Return the [X, Y] coordinate for the center point of the cell that contains the specified text.  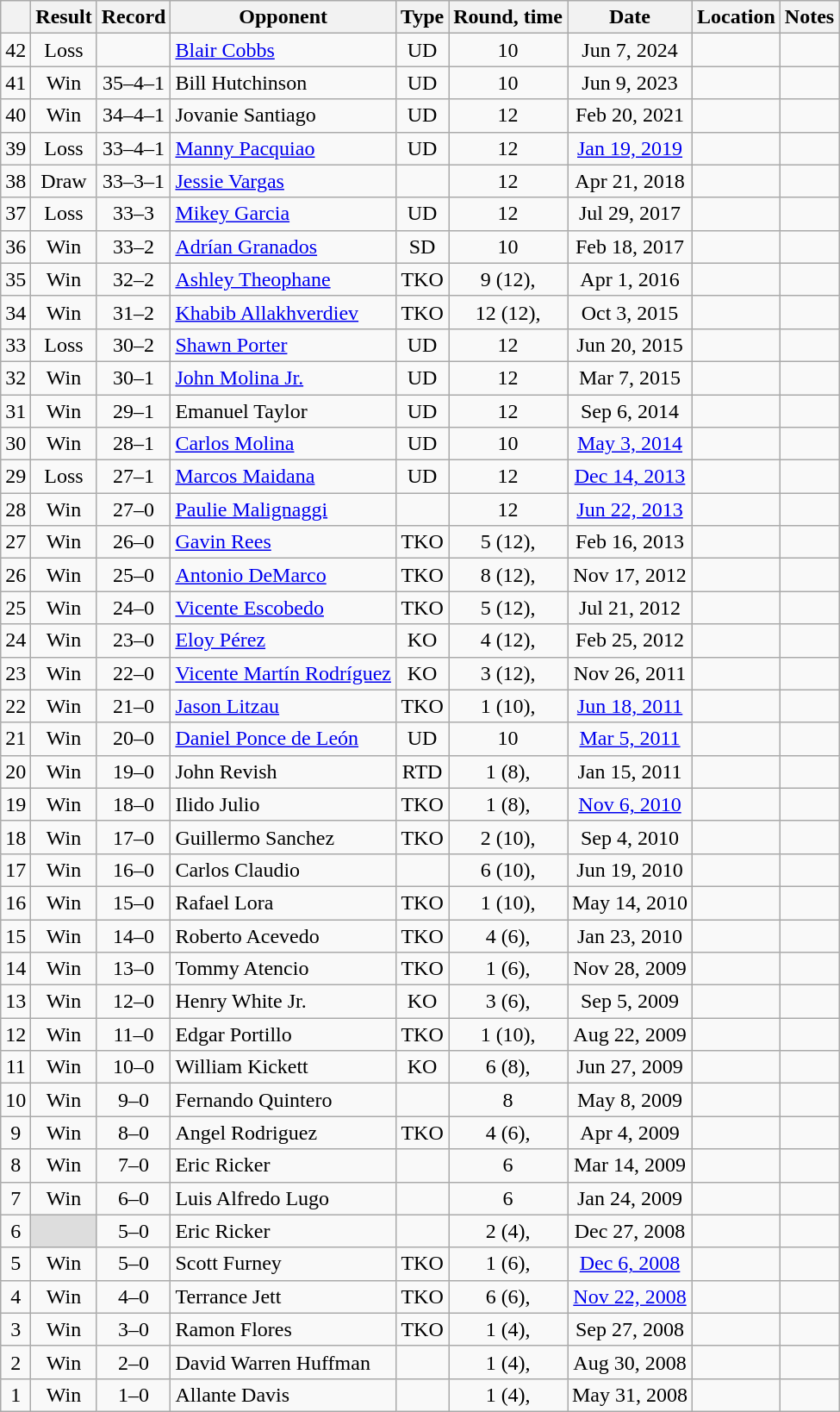
Eloy Pérez [283, 640]
33 [16, 345]
14–0 [134, 935]
Mar 5, 2011 [629, 739]
Aug 22, 2009 [629, 1034]
11 [16, 1067]
Date [629, 17]
Fernando Quintero [283, 1100]
2 [16, 1362]
Manny Pacquiao [283, 148]
Jan 15, 2011 [629, 772]
Notes [809, 17]
May 8, 2009 [629, 1100]
8 (12), [508, 575]
Tommy Atencio [283, 969]
9–0 [134, 1100]
William Kickett [283, 1067]
10–0 [134, 1067]
24 [16, 640]
34 [16, 312]
Type [422, 17]
Jan 23, 2010 [629, 935]
Result [64, 17]
28–1 [134, 444]
Terrance Jett [283, 1296]
Guillermo Sanchez [283, 837]
7–0 [134, 1165]
Angel Rodriguez [283, 1133]
Rafael Lora [283, 903]
17–0 [134, 837]
Daniel Ponce de León [283, 739]
19 [16, 804]
Shawn Porter [283, 345]
Khabib Allakhverdiev [283, 312]
6 (8), [508, 1067]
Ilido Julio [283, 804]
33–4–1 [134, 148]
Record [134, 17]
25–0 [134, 575]
Oct 3, 2015 [629, 312]
28 [16, 509]
18 [16, 837]
Gavin Rees [283, 542]
Carlos Claudio [283, 870]
12 (12), [508, 312]
John Molina Jr. [283, 378]
Adrían Granados [283, 247]
35 [16, 279]
1–0 [134, 1395]
Mikey Garcia [283, 214]
Nov 22, 2008 [629, 1296]
Draw [64, 181]
41 [16, 83]
20 [16, 772]
Aug 30, 2008 [629, 1362]
30–1 [134, 378]
Bill Hutchinson [283, 83]
Apr 1, 2016 [629, 279]
4 [16, 1296]
Antonio DeMarco [283, 575]
26 [16, 575]
Jun 18, 2011 [629, 706]
23–0 [134, 640]
42 [16, 50]
Round, time [508, 17]
Nov 26, 2011 [629, 673]
21 [16, 739]
15–0 [134, 903]
Jan 24, 2009 [629, 1198]
Sep 4, 2010 [629, 837]
37 [16, 214]
22–0 [134, 673]
Dec 14, 2013 [629, 477]
Nov 6, 2010 [629, 804]
Sep 27, 2008 [629, 1329]
SD [422, 247]
8–0 [134, 1133]
Apr 4, 2009 [629, 1133]
27–0 [134, 509]
23 [16, 673]
Jul 29, 2017 [629, 214]
Jessie Vargas [283, 181]
3–0 [134, 1329]
Nov 28, 2009 [629, 969]
14 [16, 969]
26–0 [134, 542]
6 (10), [508, 870]
Roberto Acevedo [283, 935]
4 (12), [508, 640]
Paulie Malignaggi [283, 509]
12–0 [134, 1002]
2–0 [134, 1362]
3 [16, 1329]
Ramon Flores [283, 1329]
5 [16, 1264]
33–3 [134, 214]
19–0 [134, 772]
29 [16, 477]
35–4–1 [134, 83]
Luis Alfredo Lugo [283, 1198]
Vicente Escobedo [283, 608]
34–4–1 [134, 116]
Edgar Portillo [283, 1034]
Jun 20, 2015 [629, 345]
Scott Furney [283, 1264]
29–1 [134, 411]
16–0 [134, 870]
1 [16, 1395]
Carlos Molina [283, 444]
Jun 27, 2009 [629, 1067]
Dec 27, 2008 [629, 1231]
Jovanie Santiago [283, 116]
Mar 7, 2015 [629, 378]
Jan 19, 2019 [629, 148]
9 [16, 1133]
30–2 [134, 345]
May 31, 2008 [629, 1395]
Marcos Maidana [283, 477]
33–3–1 [134, 181]
27 [16, 542]
May 14, 2010 [629, 903]
22 [16, 706]
9 (12), [508, 279]
Feb 20, 2021 [629, 116]
30 [16, 444]
33–2 [134, 247]
Dec 6, 2008 [629, 1264]
Mar 14, 2009 [629, 1165]
May 3, 2014 [629, 444]
7 [16, 1198]
Feb 16, 2013 [629, 542]
Nov 17, 2012 [629, 575]
Allante Davis [283, 1395]
25 [16, 608]
Feb 25, 2012 [629, 640]
3 (6), [508, 1002]
32–2 [134, 279]
Vicente Martín Rodríguez [283, 673]
2 (10), [508, 837]
15 [16, 935]
Jun 22, 2013 [629, 509]
2 (4), [508, 1231]
31–2 [134, 312]
20–0 [134, 739]
Apr 21, 2018 [629, 181]
4–0 [134, 1296]
Sep 6, 2014 [629, 411]
40 [16, 116]
Emanuel Taylor [283, 411]
RTD [422, 772]
Jun 9, 2023 [629, 83]
Henry White Jr. [283, 1002]
39 [16, 148]
38 [16, 181]
Blair Cobbs [283, 50]
Sep 5, 2009 [629, 1002]
Feb 18, 2017 [629, 247]
Location [737, 17]
11–0 [134, 1034]
3 (12), [508, 673]
27–1 [134, 477]
6–0 [134, 1198]
Jun 19, 2010 [629, 870]
Opponent [283, 17]
John Revish [283, 772]
21–0 [134, 706]
Ashley Theophane [283, 279]
18–0 [134, 804]
24–0 [134, 608]
David Warren Huffman [283, 1362]
Jul 21, 2012 [629, 608]
36 [16, 247]
13–0 [134, 969]
16 [16, 903]
Jun 7, 2024 [629, 50]
13 [16, 1002]
6 (6), [508, 1296]
Jason Litzau [283, 706]
32 [16, 378]
17 [16, 870]
31 [16, 411]
